Search for the cell housing the specified text and yield its (X, Y) center coordinate. 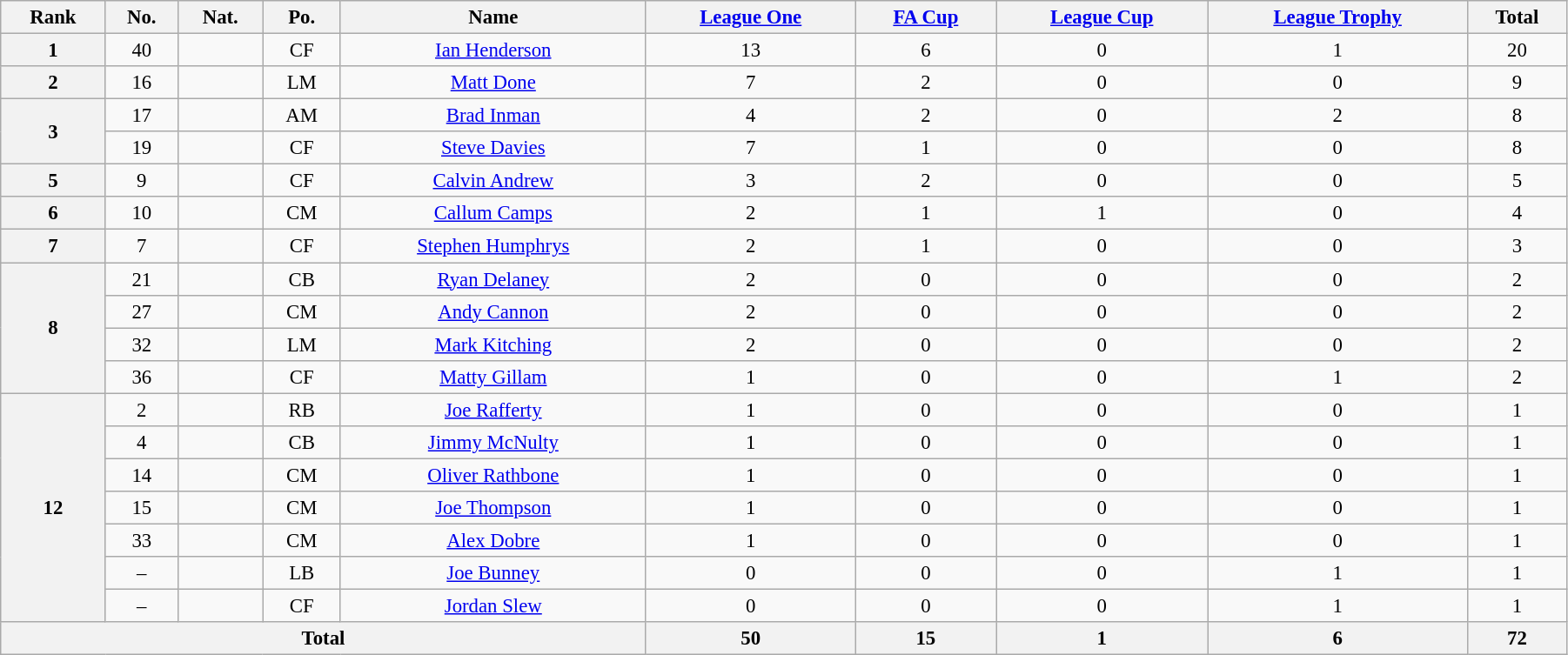
40 (141, 50)
36 (141, 377)
LB (301, 573)
Calvin Andrew (493, 181)
Rank (53, 17)
Joe Thompson (493, 508)
AM (301, 116)
Mark Kitching (493, 344)
27 (141, 311)
10 (141, 213)
13 (750, 50)
Callum Camps (493, 213)
League Trophy (1337, 17)
20 (1517, 50)
32 (141, 344)
Joe Bunney (493, 573)
Matt Done (493, 83)
14 (141, 475)
17 (141, 116)
72 (1517, 638)
50 (750, 638)
Po. (301, 17)
RB (301, 410)
Jordan Slew (493, 606)
16 (141, 83)
Steve Davies (493, 148)
Oliver Rathbone (493, 475)
Brad Inman (493, 116)
Matty Gillam (493, 377)
Nat. (220, 17)
League Cup (1102, 17)
Alex Dobre (493, 540)
No. (141, 17)
19 (141, 148)
21 (141, 279)
League One (750, 17)
FA Cup (926, 17)
Jimmy McNulty (493, 443)
Andy Cannon (493, 311)
Ian Henderson (493, 50)
Joe Rafferty (493, 410)
Stephen Humphrys (493, 246)
33 (141, 540)
12 (53, 508)
Name (493, 17)
Ryan Delaney (493, 279)
